Extract the (X, Y) coordinate from the center of the cell holding the provided text.  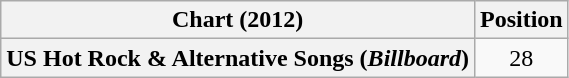
US Hot Rock & Alternative Songs (Billboard) (238, 58)
Chart (2012) (238, 20)
28 (521, 58)
Position (521, 20)
